Pinpoint the cell where the given text exists, returning its [X, Y] midpoint coordinate. 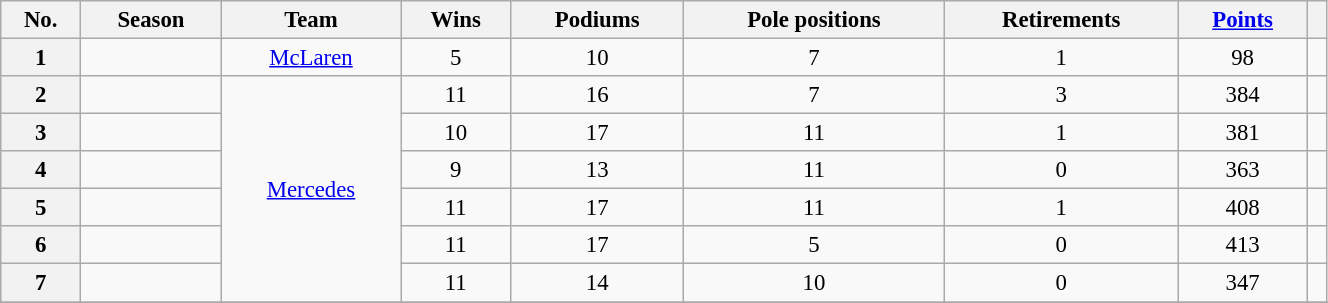
Podiums [598, 20]
McLaren [310, 58]
6 [41, 245]
14 [598, 283]
No. [41, 20]
408 [1242, 208]
Wins [456, 20]
16 [598, 95]
Pole positions [814, 20]
363 [1242, 170]
384 [1242, 95]
2 [41, 95]
347 [1242, 283]
13 [598, 170]
381 [1242, 133]
Points [1242, 20]
Team [310, 20]
Season [152, 20]
9 [456, 170]
Retirements [1061, 20]
4 [41, 170]
Mercedes [310, 189]
98 [1242, 58]
413 [1242, 245]
